From the cell containing the given text, extract its center point as [X, Y] coordinate. 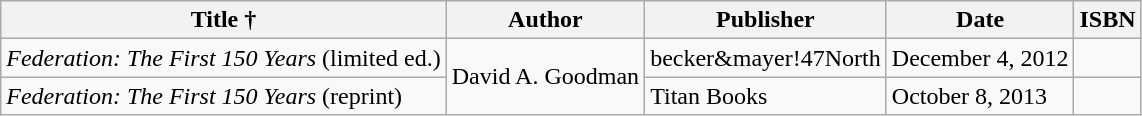
Date [980, 20]
ISBN [1108, 20]
Titan Books [766, 96]
Publisher [766, 20]
Title † [224, 20]
December 4, 2012 [980, 58]
Federation: The First 150 Years (limited ed.) [224, 58]
October 8, 2013 [980, 96]
becker&mayer!47North [766, 58]
Author [545, 20]
David A. Goodman [545, 77]
Federation: The First 150 Years (reprint) [224, 96]
